Determine the [X, Y] coordinate at the center of the cell enclosing the given text.  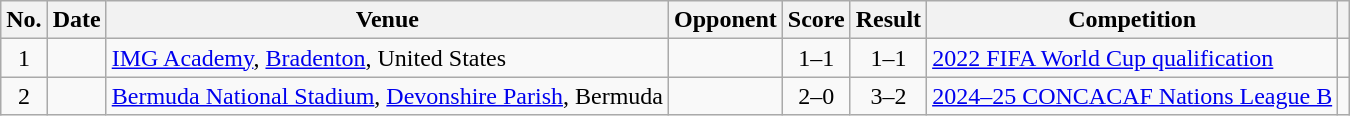
Bermuda National Stadium, Devonshire Parish, Bermuda [387, 96]
Date [76, 20]
2 [24, 96]
Result [888, 20]
2024–25 CONCACAF Nations League B [1132, 96]
IMG Academy, Bradenton, United States [387, 58]
3–2 [888, 96]
Competition [1132, 20]
1 [24, 58]
Opponent [726, 20]
Score [816, 20]
2022 FIFA World Cup qualification [1132, 58]
2–0 [816, 96]
No. [24, 20]
Venue [387, 20]
